Provide the [X, Y] coordinate of the cell's center where the given text is located.  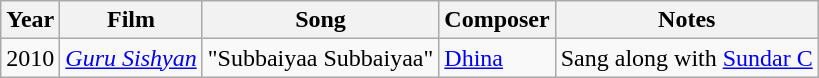
Sang along with Sundar C [686, 58]
Song [320, 20]
Year [30, 20]
2010 [30, 58]
Guru Sishyan [131, 58]
Film [131, 20]
Composer [497, 20]
Dhina [497, 58]
Notes [686, 20]
"Subbaiyaa Subbaiyaa" [320, 58]
